For the text-containing cell, return its midpoint in (x, y) coordinate format. 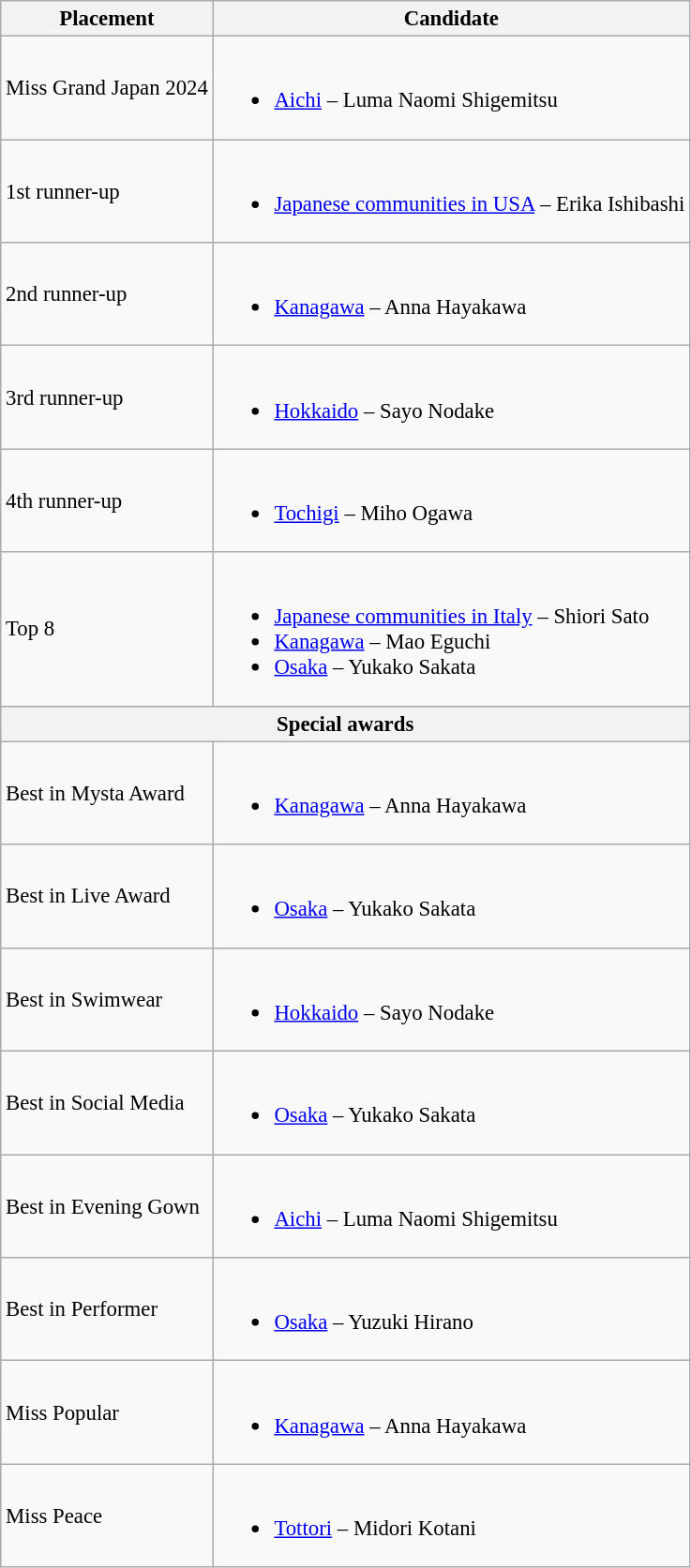
Top 8 (107, 629)
Best in Social Media (107, 1103)
Best in Evening Gown (107, 1206)
2nd runner-up (107, 294)
Best in Live Award (107, 896)
Japanese communities in Italy – Shiori SatoKanagawa – Mao EguchiOsaka – Yukako Sakata (451, 629)
Miss Peace (107, 1516)
Tottori – Midori Kotani (451, 1516)
Miss Popular (107, 1412)
3rd runner-up (107, 397)
Best in Performer (107, 1309)
Placement (107, 19)
Tochigi – Miho Ogawa (451, 500)
Best in Swimwear (107, 999)
Miss Grand Japan 2024 (107, 88)
Candidate (451, 19)
1st runner-up (107, 191)
Best in Mysta Award (107, 793)
Japanese communities in USA – Erika Ishibashi (451, 191)
4th runner-up (107, 500)
Special awards (345, 724)
Osaka – Yuzuki Hirano (451, 1309)
